Output the (x, y) coordinate of the center of the cell containing the given text.  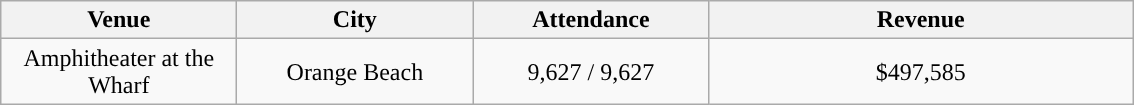
Revenue (921, 20)
$497,585 (921, 72)
Venue (119, 20)
9,627 / 9,627 (591, 72)
Orange Beach (355, 72)
Attendance (591, 20)
City (355, 20)
Amphitheater at the Wharf (119, 72)
